Return the (X, Y) coordinate for the center point of the cell that contains the specified text.  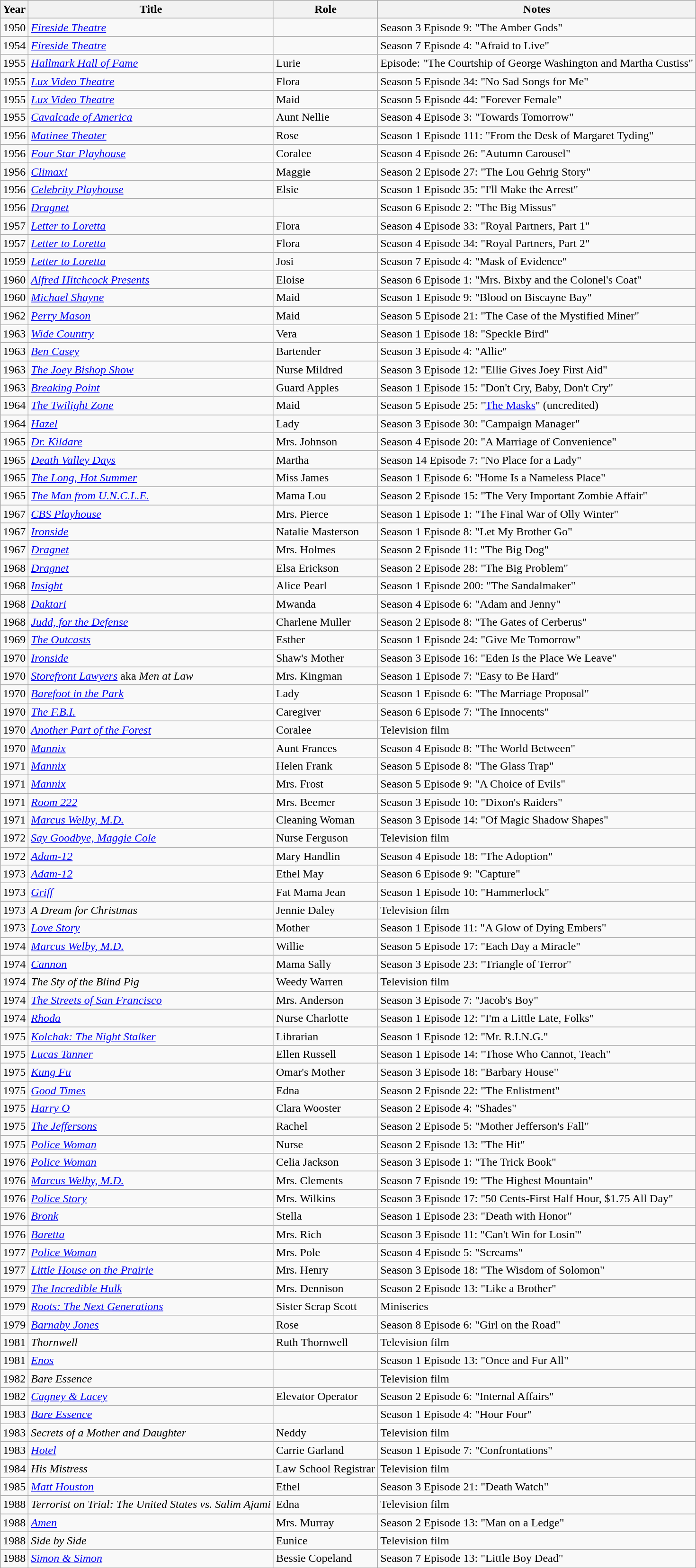
Mother (325, 928)
Season 3 Episode 12: "Ellie Gives Joey First Aid" (537, 370)
Season 3 Episode 1: "The Trick Book" (537, 1162)
The Incredible Hulk (151, 1288)
Death Valley Days (151, 460)
Harry O (151, 1108)
Role (325, 9)
Mrs. Henry (325, 1270)
Miss James (325, 478)
Four Star Playhouse (151, 153)
Season 1 Episode 1: "The Final War of Olly Winter" (537, 514)
Season 3 Episode 18: "The Wisdom of Solomon" (537, 1270)
Baretta (151, 1234)
Elsa Erickson (325, 568)
1985 (14, 1487)
Enos (151, 1360)
Mrs. Wilkins (325, 1198)
Season 4 Episode 18: "The Adoption" (537, 856)
Ben Casey (151, 352)
Season 1 Episode 12: "Mr. R.I.N.G." (537, 1036)
Bronk (151, 1216)
Season 2 Episode 4: "Shades" (537, 1108)
Season 7 Episode 4: "Afraid to Live" (537, 45)
Clara Wooster (325, 1108)
Season 3 Episode 23: "Triangle of Terror" (537, 964)
Mrs. Anderson (325, 1000)
Matinee Theater (151, 135)
Rhoda (151, 1018)
Mrs. Frost (325, 784)
Mrs. Johnson (325, 442)
Lucas Tanner (151, 1054)
Season 1 Episode 7: "Easy to Be Hard" (537, 676)
Another Part of the Forest (151, 730)
Season 6 Episode 9: "Capture" (537, 874)
1962 (14, 316)
Nurse Mildred (325, 370)
Eloise (325, 280)
CBS Playhouse (151, 514)
Bartender (325, 352)
Charlene Muller (325, 622)
Season 3 Episode 16: "Eden Is the Place We Leave" (537, 658)
The Sty of the Blind Pig (151, 982)
Mary Handlin (325, 856)
Climax! (151, 171)
The Outcasts (151, 640)
Season 5 Episode 21: "The Case of the Mystified Miner" (537, 316)
Love Story (151, 928)
Miniseries (537, 1306)
Season 1 Episode 4: "Hour Four" (537, 1415)
Season 1 Episode 10: "Hammerlock" (537, 892)
A Dream for Christmas (151, 910)
Mama Sally (325, 964)
Amen (151, 1523)
Aunt Nellie (325, 117)
Ethel May (325, 874)
The F.B.I. (151, 712)
Season 1 Episode 35: "I'll Make the Arrest" (537, 189)
Season 5 Episode 8: "The Glass Trap" (537, 766)
Secrets of a Mother and Daughter (151, 1433)
Season 3 Episode 17: "50 Cents-First Half Hour, $1.75 All Day" (537, 1198)
Season 1 Episode 14: "Those Who Cannot, Teach" (537, 1054)
Season 2 Episode 13: "Man on a Ledge" (537, 1523)
Hallmark Hall of Fame (151, 63)
Mrs. Holmes (325, 550)
Helen Frank (325, 766)
Season 3 Episode 7: "Jacob's Boy" (537, 1000)
Celebrity Playhouse (151, 189)
Cleaning Woman (325, 820)
Season 6 Episode 2: "The Big Missus" (537, 207)
Vera (325, 334)
Celia Jackson (325, 1162)
Season 14 Episode 7: "No Place for a Lady" (537, 460)
Perry Mason (151, 316)
1954 (14, 45)
Shaw's Mother (325, 658)
Guard Apples (325, 388)
Season 4 Episode 20: "A Marriage of Convenience" (537, 442)
Season 2 Episode 13: "Like a Brother" (537, 1288)
Season 5 Episode 9: "A Choice of Evils" (537, 784)
Season 3 Episode 11: "Can't Win for Losin'" (537, 1234)
1969 (14, 640)
Insight (151, 586)
Nurse Charlotte (325, 1018)
The Jeffersons (151, 1126)
Nurse (325, 1144)
Season 1 Episode 13: "Once and Fur All" (537, 1360)
Season 3 Episode 21: "Death Watch" (537, 1487)
Season 1 Episode 12: "I'm a Little Late, Folks" (537, 1018)
Season 2 Episode 5: "Mother Jefferson's Fall" (537, 1126)
Mrs. Murray (325, 1523)
Breaking Point (151, 388)
Season 3 Episode 30: "Campaign Manager" (537, 424)
Mrs. Beemer (325, 802)
Season 1 Episode 18: "Speckle Bird" (537, 334)
The Twilight Zone (151, 406)
Librarian (325, 1036)
Hotel (151, 1451)
Season 2 Episode 13: "The Hit" (537, 1144)
Thornwell (151, 1342)
Cavalcade of America (151, 117)
Side by Side (151, 1541)
Season 4 Episode 34: "Royal Partners, Part 2" (537, 244)
Mrs. Pierce (325, 514)
Little House on the Prairie (151, 1270)
Season 3 Episode 4: "Allie" (537, 352)
Mrs. Rich (325, 1234)
Barnaby Jones (151, 1324)
Say Goodbye, Maggie Cole (151, 838)
Season 4 Episode 26: "Autumn Carousel" (537, 153)
Season 2 Episode 6: "Internal Affairs" (537, 1397)
Mrs. Pole (325, 1252)
Michael Shayne (151, 298)
Elsie (325, 189)
Weedy Warren (325, 982)
His Mistress (151, 1469)
Room 222 (151, 802)
Notes (537, 9)
Mama Lou (325, 496)
Martha (325, 460)
Season 7 Episode 4: "Mask of Evidence" (537, 262)
Eunice (325, 1541)
Season 1 Episode 9: "Blood on Biscayne Bay" (537, 298)
Alice Pearl (325, 586)
Season 3 Episode 9: "The Amber Gods" (537, 27)
Matt Houston (151, 1487)
Year (14, 9)
Mrs. Clements (325, 1180)
Police Story (151, 1198)
Season 2 Episode 11: "The Big Dog" (537, 550)
Season 1 Episode 15: "Don't Cry, Baby, Don't Cry" (537, 388)
1984 (14, 1469)
Season 5 Episode 34: "No Sad Songs for Me" (537, 81)
Season 3 Episode 10: "Dixon's Raiders" (537, 802)
Maggie (325, 171)
Season 2 Episode 22: "The Enlistment" (537, 1090)
Omar's Mother (325, 1072)
Simon & Simon (151, 1559)
Natalie Masterson (325, 532)
Terrorist on Trial: The United States vs. Salim Ajami (151, 1505)
Season 1 Episode 111: "From the Desk of Margaret Tyding" (537, 135)
Good Times (151, 1090)
Season 4 Episode 3: "Towards Tomorrow" (537, 117)
Kung Fu (151, 1072)
Season 6 Episode 1: "Mrs. Bixby and the Colonel's Coat" (537, 280)
Daktari (151, 604)
Season 8 Episode 6: "Girl on the Road" (537, 1324)
Season 1 Episode 7: "Confrontations" (537, 1451)
Roots: The Next Generations (151, 1306)
Season 6 Episode 7: "The Innocents" (537, 712)
Jennie Daley (325, 910)
Lurie (325, 63)
1959 (14, 262)
Rachel (325, 1126)
Season 2 Episode 15: "The Very Important Zombie Affair" (537, 496)
Ruth Thornwell (325, 1342)
Alfred Hitchcock Presents (151, 280)
Willie (325, 946)
Season 5 Episode 44: "Forever Female" (537, 99)
Storefront Lawyers aka Men at Law (151, 676)
Hazel (151, 424)
1950 (14, 27)
Judd, for the Defense (151, 622)
Season 7 Episode 19: "The Highest Mountain" (537, 1180)
The Long, Hot Summer (151, 478)
Season 1 Episode 24: "Give Me Tomorrow" (537, 640)
Title (151, 9)
Kolchak: The Night Stalker (151, 1036)
Episode: "The Courtship of George Washington and Martha Custiss" (537, 63)
Nurse Ferguson (325, 838)
Cagney & Lacey (151, 1397)
Esther (325, 640)
Wide Country (151, 334)
Season 1 Episode 6: "The Marriage Proposal" (537, 694)
The Streets of San Francisco (151, 1000)
Season 4 Episode 6: "Adam and Jenny" (537, 604)
Season 4 Episode 5: "Screams" (537, 1252)
Caregiver (325, 712)
Season 1 Episode 8: "Let My Brother Go" (537, 532)
Season 3 Episode 18: "Barbary House" (537, 1072)
Bessie Copeland (325, 1559)
Stella (325, 1216)
Season 4 Episode 33: "Royal Partners, Part 1" (537, 226)
Season 2 Episode 8: "The Gates of Cerberus" (537, 622)
Law School Registrar (325, 1469)
Sister Scrap Scott (325, 1306)
Season 3 Episode 14: "Of Magic Shadow Shapes" (537, 820)
Mwanda (325, 604)
Aunt Frances (325, 748)
Mrs. Dennison (325, 1288)
Season 5 Episode 25: "The Masks" (uncredited) (537, 406)
Season 1 Episode 11: "A Glow of Dying Embers" (537, 928)
Ethel (325, 1487)
Elevator Operator (325, 1397)
Josi (325, 262)
Carrie Garland (325, 1451)
Cannon (151, 964)
Season 2 Episode 28: "The Big Problem" (537, 568)
Ellen Russell (325, 1054)
The Joey Bishop Show (151, 370)
Season 7 Episode 13: "Little Boy Dead" (537, 1559)
Season 2 Episode 27: "The Lou Gehrig Story" (537, 171)
The Man from U.N.C.L.E. (151, 496)
Fat Mama Jean (325, 892)
Season 1 Episode 23: "Death with Honor" (537, 1216)
Mrs. Kingman (325, 676)
Neddy (325, 1433)
Barefoot in the Park (151, 694)
Season 1 Episode 6: "Home Is a Nameless Place" (537, 478)
Dr. Kildare (151, 442)
Season 4 Episode 8: "The World Between" (537, 748)
Griff (151, 892)
Season 5 Episode 17: "Each Day a Miracle" (537, 946)
Season 1 Episode 200: "The Sandalmaker" (537, 586)
